Output the [x, y] coordinate of the center of the cell containing the given text.  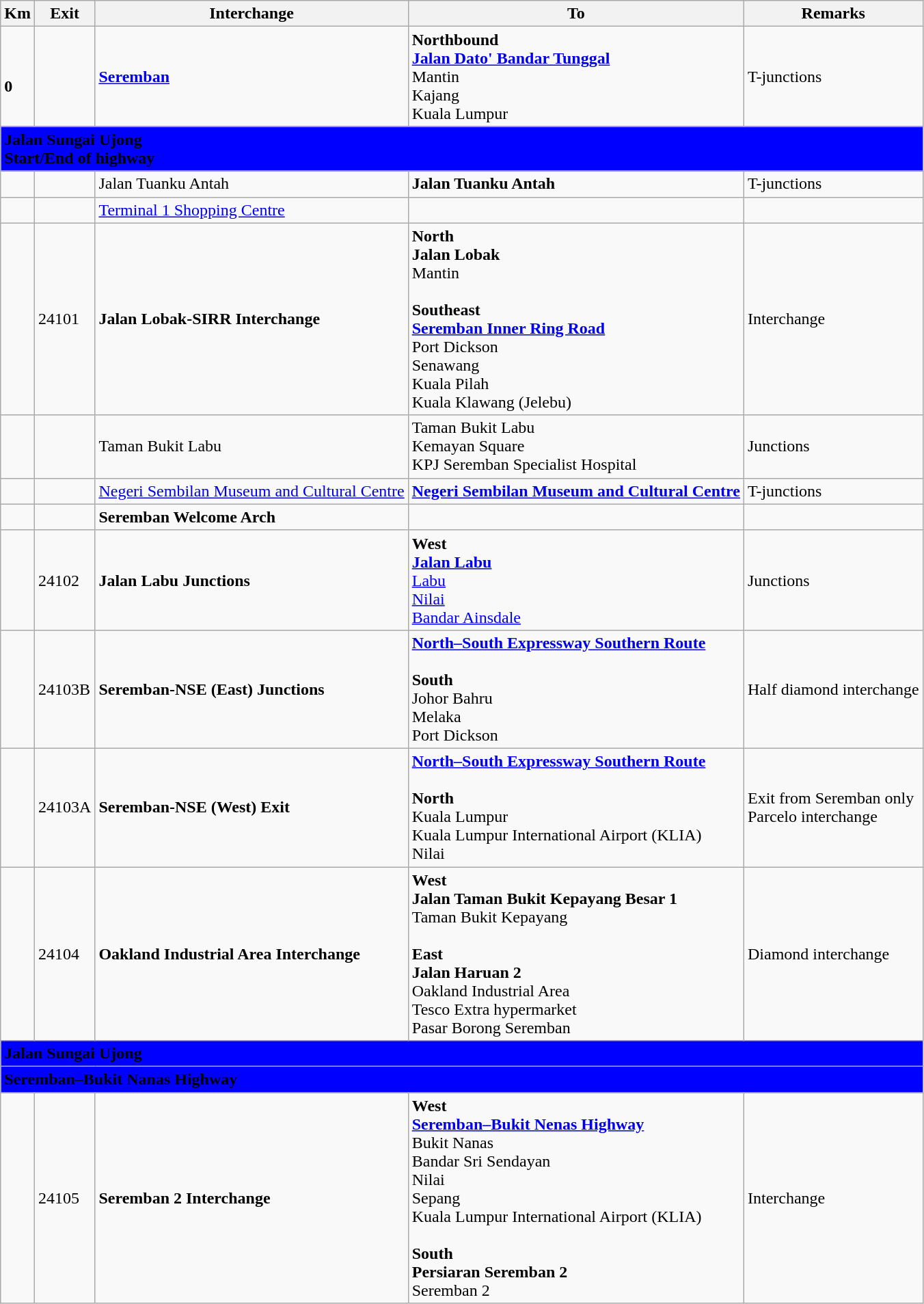
Oakland Industrial Area Interchange [252, 954]
Jalan Sungai UjongStart/End of highway [462, 149]
0 [18, 77]
Jalan Lobak-SIRR Interchange [252, 319]
Jalan Labu Junctions [252, 580]
Seremban 2 Interchange [252, 1198]
24102 [64, 580]
24103A [64, 807]
West Jalan LabuLabuNilaiBandar Ainsdale [575, 580]
Seremban-NSE (West) Exit [252, 807]
Diamond interchange [833, 954]
Northbound Jalan Dato' Bandar TunggalMantinKajangKuala Lumpur [575, 77]
NorthJalan LobakMantinSoutheastSeremban Inner Ring Road Port Dickson Senawang Kuala Pilah Kuala Klawang (Jelebu) [575, 319]
24103B [64, 689]
Half diamond interchange [833, 689]
24101 [64, 319]
Seremban [252, 77]
Exit [64, 14]
Seremban-NSE (East) Junctions [252, 689]
North–South Expressway Southern RouteNorthKuala LumpurKuala Lumpur International Airport (KLIA) Nilai [575, 807]
Jalan Sungai Ujong [462, 1054]
North–South Expressway Southern RouteSouth Johor BahruMelakaPort Dickson [575, 689]
To [575, 14]
24105 [64, 1198]
Remarks [833, 14]
24104 [64, 954]
WestJalan Taman Bukit Kepayang Besar 1Taman Bukit KepayangEastJalan Haruan 2Oakland Industrial AreaTesco Extra hypermarketPasar Borong Seremban [575, 954]
Terminal 1 Shopping Centre [252, 210]
Taman Bukit LabuKemayan SquareKPJ Seremban Specialist Hospital [575, 447]
Seremban–Bukit Nanas Highway [462, 1080]
Exit from Seremban onlyParcelo interchange [833, 807]
Km [18, 14]
Seremban Welcome Arch [252, 517]
Taman Bukit Labu [252, 447]
